Pinpoint the cell where the given text exists, returning its (x, y) midpoint coordinate. 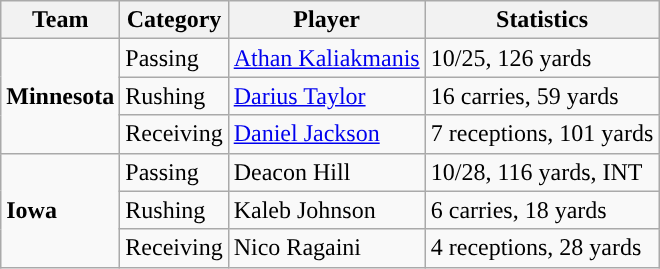
Category (174, 20)
7 receptions, 101 yards (542, 134)
Player (326, 20)
4 receptions, 28 yards (542, 248)
Deacon Hill (326, 172)
Daniel Jackson (326, 134)
Team (60, 20)
Athan Kaliakmanis (326, 58)
Nico Ragaini (326, 248)
Kaleb Johnson (326, 210)
10/25, 126 yards (542, 58)
Darius Taylor (326, 96)
Statistics (542, 20)
16 carries, 59 yards (542, 96)
10/28, 116 yards, INT (542, 172)
6 carries, 18 yards (542, 210)
Iowa (60, 210)
Minnesota (60, 96)
